Determine the [x, y] coordinate at the center of the cell enclosing the given text.  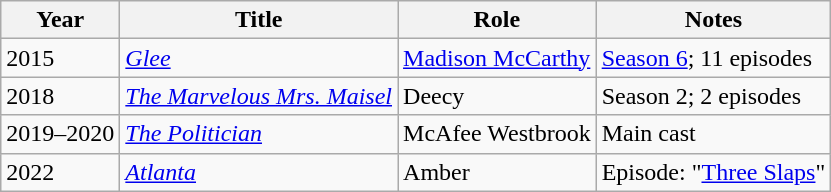
Season 6; 11 episodes [714, 58]
Main cast [714, 134]
2022 [60, 172]
Title [259, 20]
Notes [714, 20]
Role [498, 20]
Deecy [498, 96]
Amber [498, 172]
Year [60, 20]
2015 [60, 58]
Episode: "Three Slaps" [714, 172]
The Marvelous Mrs. Maisel [259, 96]
Glee [259, 58]
Atlanta [259, 172]
The Politician [259, 134]
2019–2020 [60, 134]
Madison McCarthy [498, 58]
McAfee Westbrook [498, 134]
2018 [60, 96]
Season 2; 2 episodes [714, 96]
